From the cell containing the given text, extract its center point as [X, Y] coordinate. 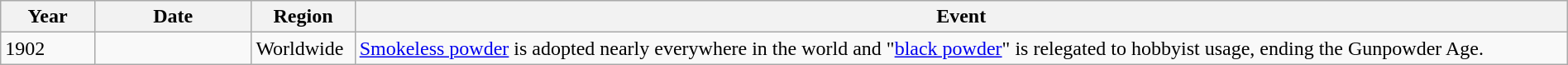
Event [961, 17]
Smokeless powder is adopted nearly everywhere in the world and "black powder" is relegated to hobbyist usage, ending the Gunpowder Age. [961, 48]
Date [172, 17]
Worldwide [303, 48]
Region [303, 17]
Year [48, 17]
1902 [48, 48]
